Extract the [X, Y] coordinate from the center of the cell holding the provided text.  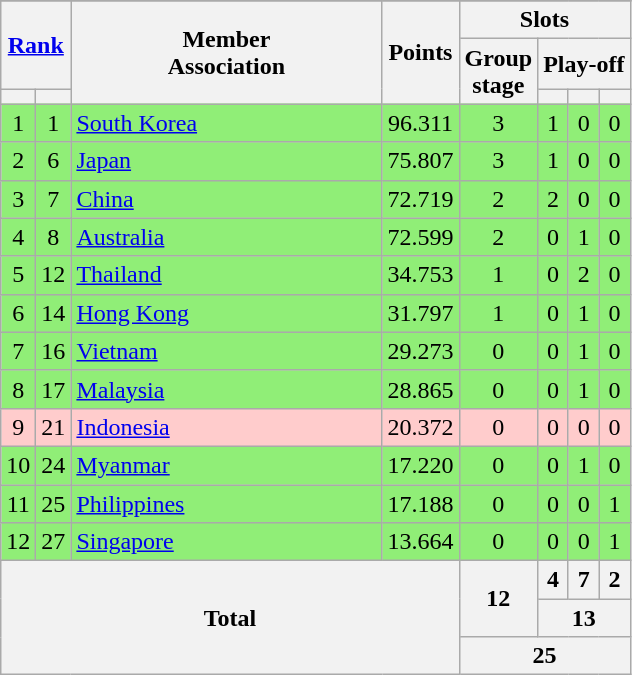
Points [420, 52]
Rank [36, 45]
13.664 [420, 542]
17.188 [420, 503]
96.311 [420, 123]
17.220 [420, 465]
24 [54, 465]
South Korea [226, 123]
China [226, 199]
14 [54, 313]
Thailand [226, 275]
Slots [544, 20]
Japan [226, 161]
21 [54, 427]
34.753 [420, 275]
27 [54, 542]
10 [18, 465]
Myanmar [226, 465]
72.719 [420, 199]
Indonesia [226, 427]
9 [18, 427]
Hong Kong [226, 313]
Malaysia [226, 389]
28.865 [420, 389]
Philippines [226, 503]
29.273 [420, 351]
Total [230, 618]
72.599 [420, 237]
13 [584, 618]
31.797 [420, 313]
Singapore [226, 542]
Play-off [584, 64]
Vietnam [226, 351]
Groupstage [498, 72]
75.807 [420, 161]
5 [18, 275]
20.372 [420, 427]
Australia [226, 237]
17 [54, 389]
16 [54, 351]
11 [18, 503]
MemberAssociation [226, 52]
